Capture the cell that displays the provided text and extract its (X, Y) central coordinate. 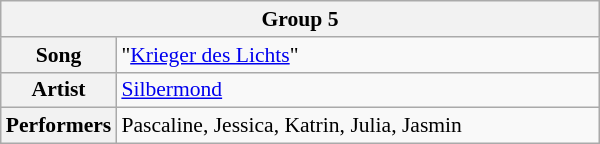
Performers (59, 126)
Group 5 (300, 19)
Silbermond (358, 90)
"Krieger des Lichts" (358, 55)
Song (59, 55)
Pascaline, Jessica, Katrin, Julia, Jasmin (358, 126)
Artist (59, 90)
